Search for the cell housing the specified text and yield its [x, y] center coordinate. 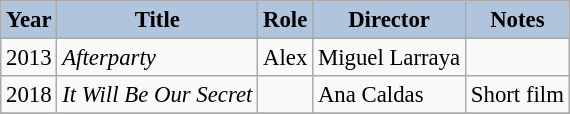
2013 [29, 58]
Afterparty [158, 58]
Miguel Larraya [390, 58]
2018 [29, 95]
Title [158, 20]
Short film [518, 95]
Notes [518, 20]
Alex [286, 58]
Role [286, 20]
Year [29, 20]
It Will Be Our Secret [158, 95]
Ana Caldas [390, 95]
Director [390, 20]
